Determine the (X, Y) coordinate at the center of the cell enclosing the given text.  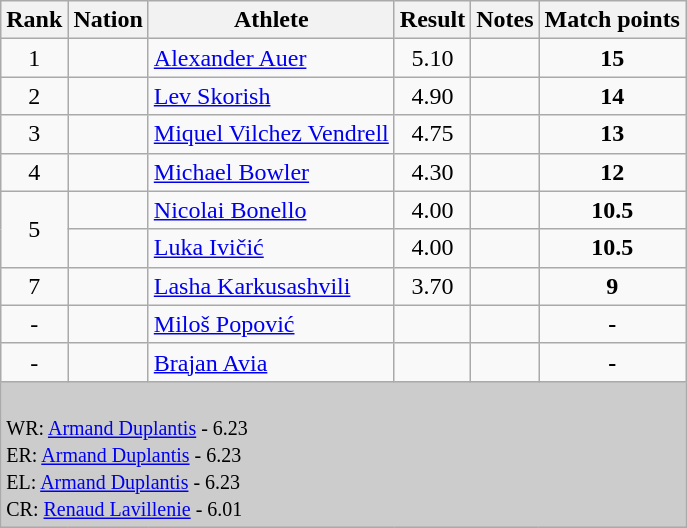
13 (612, 134)
Alexander Auer (271, 58)
5.10 (432, 58)
Michael Bowler (271, 172)
Nicolai Bonello (271, 210)
15 (612, 58)
Nation (108, 20)
9 (612, 286)
4.30 (432, 172)
Match points (612, 20)
Miloš Popović (271, 324)
2 (34, 96)
3.70 (432, 286)
4.90 (432, 96)
4 (34, 172)
Brajan Avia (271, 362)
Athlete (271, 20)
WR: Armand Duplantis - 6.23ER: Armand Duplantis - 6.23 EL: Armand Duplantis - 6.23CR: Renaud Lavillenie - 6.01 (344, 454)
Luka Ivičić (271, 248)
Miquel Vilchez Vendrell (271, 134)
12 (612, 172)
Lev Skorish (271, 96)
1 (34, 58)
5 (34, 229)
4.75 (432, 134)
Rank (34, 20)
3 (34, 134)
Result (432, 20)
14 (612, 96)
Lasha Karkusashvili (271, 286)
7 (34, 286)
Notes (505, 20)
